Locate the cell with the specified text and output its (X, Y) center coordinate. 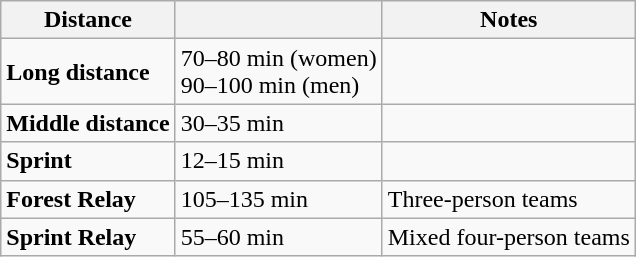
Notes (508, 20)
30–35 min (278, 123)
Forest Relay (88, 199)
70–80 min (women)90–100 min (men) (278, 72)
55–60 min (278, 237)
Mixed four-person teams (508, 237)
Three-person teams (508, 199)
Sprint Relay (88, 237)
Middle distance (88, 123)
Long distance (88, 72)
Sprint (88, 161)
12–15 min (278, 161)
Distance (88, 20)
105–135 min (278, 199)
